Output the [x, y] coordinate of the center of the cell containing the given text.  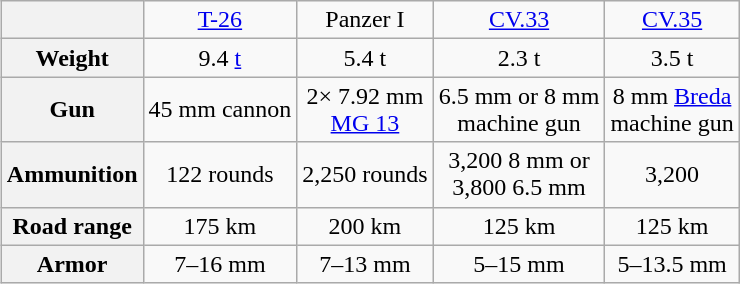
T-26 [220, 20]
5.4 t [365, 58]
2,250 rounds [365, 174]
6.5 mm or 8 mm machine gun [519, 110]
122 rounds [220, 174]
2.3 t [519, 58]
5–15 mm [519, 264]
3.5 t [672, 58]
CV.33 [519, 20]
45 mm cannon [220, 110]
Weight [72, 58]
3,200 [672, 174]
Gun [72, 110]
7–13 mm [365, 264]
175 km [220, 226]
9.4 t [220, 58]
Road range [72, 226]
5–13.5 mm [672, 264]
Armor [72, 264]
3,200 8 mm or3,800 6.5 mm [519, 174]
8 mm Bredamachine gun [672, 110]
Ammunition [72, 174]
200 km [365, 226]
CV.35 [672, 20]
7–16 mm [220, 264]
Panzer I [365, 20]
2× 7.92 mm MG 13 [365, 110]
